From the cell containing the given text, extract its center point as (x, y) coordinate. 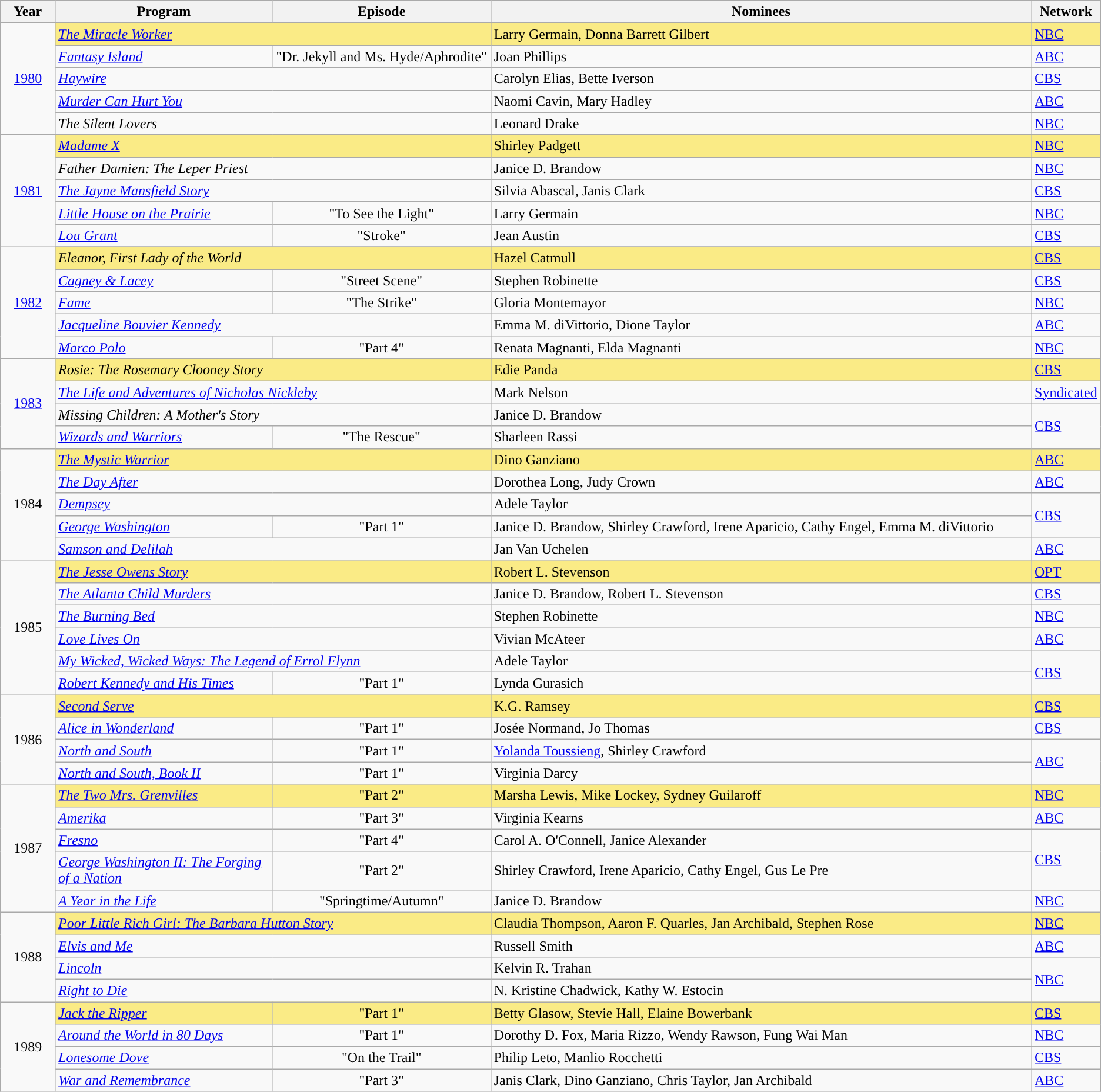
1987 (28, 848)
Robert L. Stevenson (761, 571)
Fresno (164, 840)
Program (164, 12)
Lincoln (273, 968)
N. Kristine Chadwick, Kathy W. Estocin (761, 990)
Janice D. Brandow, Robert L. Stevenson (761, 594)
Carol A. O'Connell, Janice Alexander (761, 840)
Shirley Crawford, Irene Aparicio, Cathy Engel, Gus Le Pre (761, 871)
1986 (28, 740)
Rosie: The Rosemary Clooney Story (273, 370)
The Day After (273, 482)
Lou Grant (164, 235)
1988 (28, 957)
Fantasy Island (164, 56)
Dempsey (273, 504)
Lynda Gurasich (761, 684)
"The Rescue" (381, 437)
George Washington (164, 527)
Syndicated (1066, 392)
Eleanor, First Lady of the World (273, 258)
Larry Germain (761, 213)
Philip Leto, Manlio Rocchetti (761, 1058)
Missing Children: A Mother's Story (273, 415)
Janis Clark, Dino Ganziano, Chris Taylor, Jan Archibald (761, 1080)
Josée Normand, Jo Thomas (761, 728)
The Miracle Worker (273, 34)
Marco Polo (164, 348)
1982 (28, 302)
North and South (164, 751)
The Silent Lovers (273, 124)
A Year in the Life (164, 901)
Hazel Catmull (761, 258)
Vivian McAteer (761, 638)
Larry Germain, Donna Barrett Gilbert (761, 34)
My Wicked, Wicked Ways: The Legend of Errol Flynn (273, 661)
K.G. Ramsey (761, 706)
Murder Can Hurt You (273, 101)
Little House on the Prairie (164, 213)
"Springtime/Autumn" (381, 901)
Jacqueline Bouvier Kennedy (273, 325)
1984 (28, 504)
Nominees (761, 12)
Madame X (273, 146)
Carolyn Elias, Bette Iverson (761, 79)
Fame (164, 303)
"Street Scene" (381, 281)
The Burning Bed (273, 616)
Edie Panda (761, 370)
Lonesome Dove (164, 1058)
Renata Magnanti, Elda Magnanti (761, 348)
Marsha Lewis, Mike Lockey, Sydney Guilaroff (761, 795)
Poor Little Rich Girl: The Barbara Hutton Story (273, 923)
The Jayne Mansfield Story (273, 191)
Love Lives On (273, 638)
Silvia Abascal, Janis Clark (761, 191)
Alice in Wonderland (164, 728)
Right to Die (273, 990)
Haywire (273, 79)
Year (28, 12)
Naomi Cavin, Mary Hadley (761, 101)
Russell Smith (761, 945)
Wizards and Warriors (164, 437)
Robert Kennedy and His Times (164, 684)
The Life and Adventures of Nicholas Nickleby (273, 392)
Kelvin R. Trahan (761, 968)
Dorothy D. Fox, Maria Rizzo, Wendy Rawson, Fung Wai Man (761, 1036)
1985 (28, 627)
Jack the Ripper (164, 1013)
Samson and Delilah (273, 549)
1981 (28, 191)
Jean Austin (761, 235)
Elvis and Me (273, 945)
The Mystic Warrior (273, 460)
1989 (28, 1046)
Sharleen Rassi (761, 437)
Virginia Kearns (761, 818)
1983 (28, 404)
Jan Van Uchelen (761, 549)
Around the World in 80 Days (164, 1036)
Dino Ganziano (761, 460)
Leonard Drake (761, 124)
"On the Trail" (381, 1058)
Cagney & Lacey (164, 281)
Episode (381, 12)
"To See the Light" (381, 213)
The Atlanta Child Murders (273, 594)
War and Remembrance (164, 1080)
North and South, Book II (164, 773)
Yolanda Toussieng, Shirley Crawford (761, 751)
Virginia Darcy (761, 773)
Amerika (164, 818)
The Jesse Owens Story (273, 571)
Joan Phillips (761, 56)
George Washington II: The Forging of a Nation (164, 871)
Claudia Thompson, Aaron F. Quarles, Jan Archibald, Stephen Rose (761, 923)
Network (1066, 12)
"Dr. Jekyll and Ms. Hyde/Aphrodite" (381, 56)
OPT (1066, 571)
1980 (28, 79)
Gloria Montemayor (761, 303)
Second Serve (273, 706)
Betty Glasow, Stevie Hall, Elaine Bowerbank (761, 1013)
Dorothea Long, Judy Crown (761, 482)
Emma M. diVittorio, Dione Taylor (761, 325)
Father Damien: The Leper Priest (273, 168)
Mark Nelson (761, 392)
"The Strike" (381, 303)
The Two Mrs. Grenvilles (164, 795)
"Stroke" (381, 235)
Shirley Padgett (761, 146)
Janice D. Brandow, Shirley Crawford, Irene Aparicio, Cathy Engel, Emma M. diVittorio (761, 527)
